Scan for the cell matching the given text and deliver its (x, y) coordinate at center. 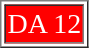
DA 12 (44, 24)
